Locate the cell with the specified text and output its (x, y) center coordinate. 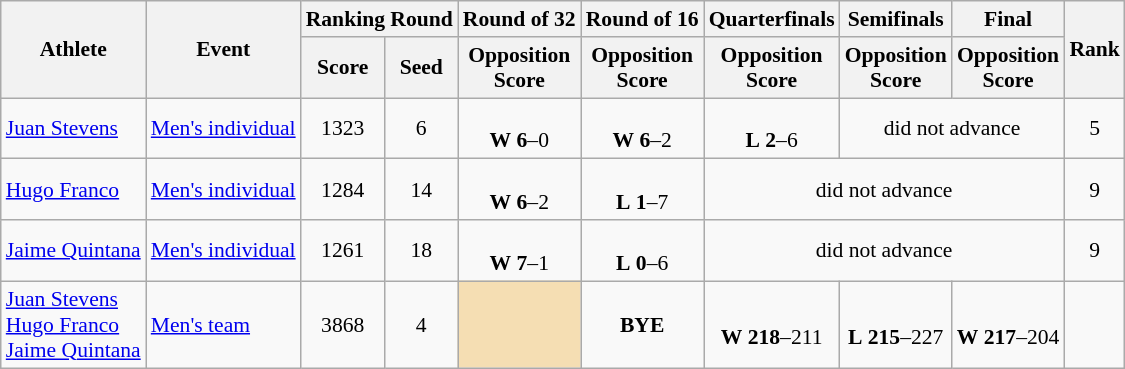
5 (1094, 128)
1323 (343, 128)
W 217–204 (1008, 324)
Round of 16 (642, 19)
L 215–227 (896, 324)
18 (422, 250)
1261 (343, 250)
L 1–7 (642, 190)
Hugo Franco (74, 190)
W 6–0 (520, 128)
Juan StevensHugo FrancoJaime Quintana (74, 324)
Score (343, 68)
Athlete (74, 50)
Juan Stevens (74, 128)
W 7–1 (520, 250)
1284 (343, 190)
W 218–211 (772, 324)
3868 (343, 324)
Seed (422, 68)
4 (422, 324)
Semifinals (896, 19)
BYE (642, 324)
14 (422, 190)
Ranking Round (380, 19)
Quarterfinals (772, 19)
Final (1008, 19)
Round of 32 (520, 19)
6 (422, 128)
Event (224, 50)
Rank (1094, 50)
Men's team (224, 324)
L 0–6 (642, 250)
L 2–6 (772, 128)
Jaime Quintana (74, 250)
